Output the (x, y) coordinate of the center of the cell containing the given text.  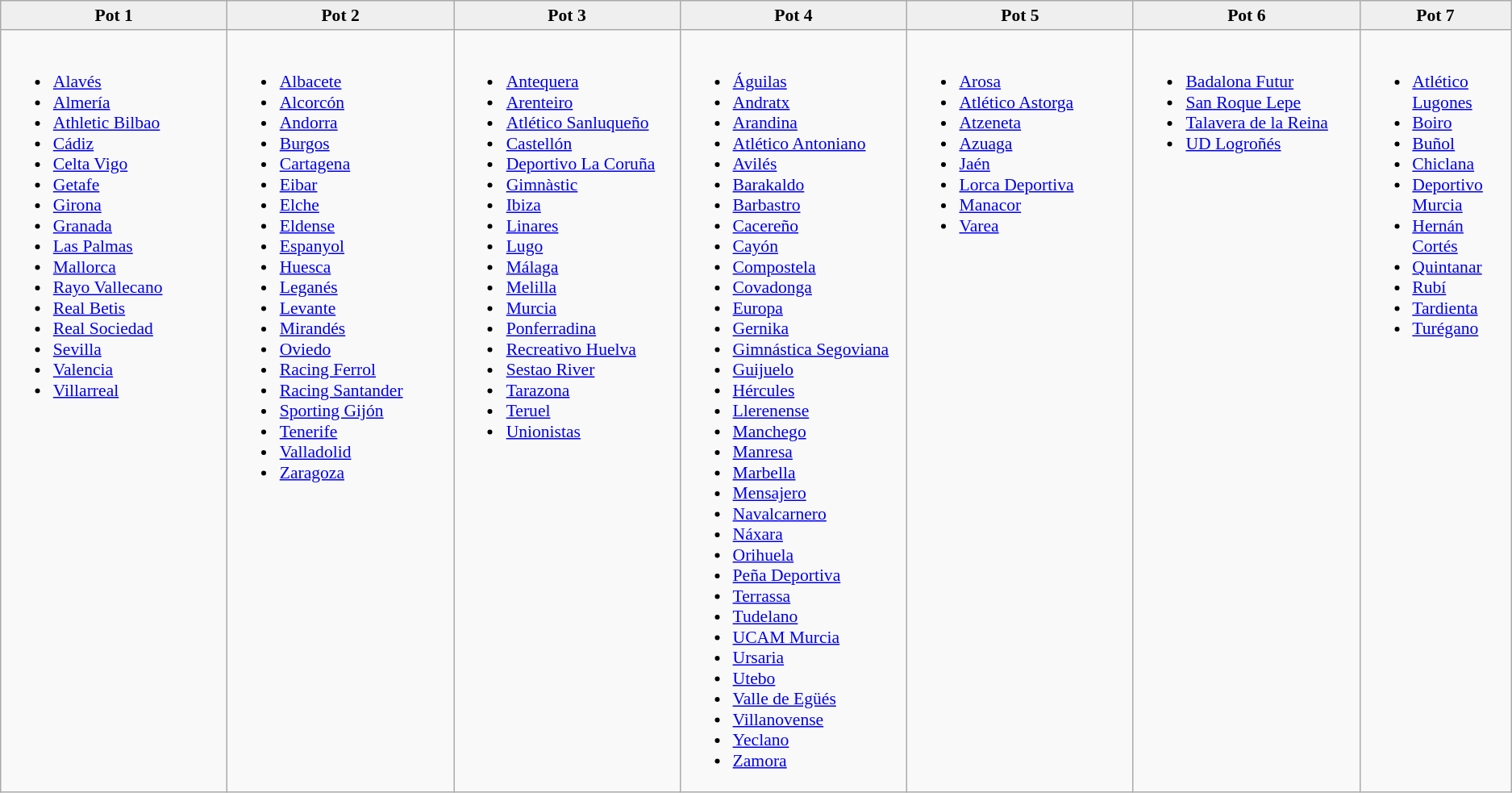
Pot 7 (1435, 15)
Pot 3 (568, 15)
Pot 2 (340, 15)
ArosaAtlético AstorgaAtzenetaAzuagaJaénLorca DeportivaManacorVarea (1019, 411)
Pot 5 (1019, 15)
Pot 4 (793, 15)
Pot 6 (1247, 15)
Pot 1 (115, 15)
AlavésAlmeríaAthletic BilbaoCádizCelta VigoGetafeGironaGranadaLas PalmasMallorcaRayo VallecanoReal BetisReal SociedadSevillaValenciaVillarreal (115, 411)
Badalona FuturSan Roque LepeTalavera de la ReinaUD Logroñés (1247, 411)
Atlético LugonesBoiroBuñolChiclanaDeportivo MurciaHernán CortésQuintanarRubíTardientaTurégano (1435, 411)
